Capture the cell that displays the provided text and extract its [X, Y] central coordinate. 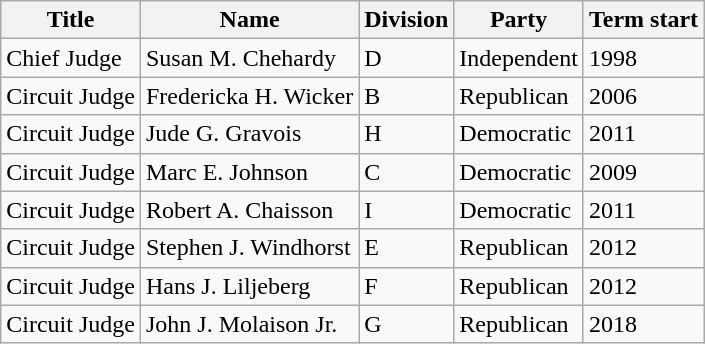
John J. Molaison Jr. [249, 324]
2009 [643, 172]
Term start [643, 20]
Susan M. Chehardy [249, 58]
Marc E. Johnson [249, 172]
I [406, 210]
B [406, 96]
C [406, 172]
1998 [643, 58]
Hans J. Liljeberg [249, 286]
D [406, 58]
F [406, 286]
Jude G. Gravois [249, 134]
2018 [643, 324]
H [406, 134]
Division [406, 20]
Title [71, 20]
Chief Judge [71, 58]
Robert A. Chaisson [249, 210]
E [406, 248]
Party [519, 20]
G [406, 324]
Fredericka H. Wicker [249, 96]
2006 [643, 96]
Independent [519, 58]
Stephen J. Windhorst [249, 248]
Name [249, 20]
